Locate the cell with the specified text and output its (X, Y) center coordinate. 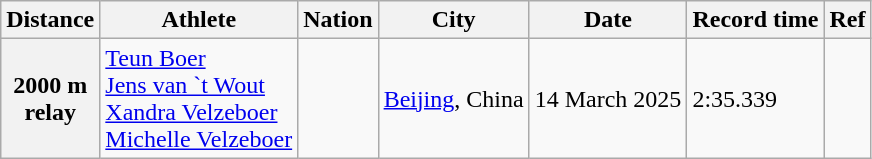
City (454, 20)
14 March 2025 (608, 98)
Ref (848, 20)
2:35.339 (756, 98)
2000 mrelay (50, 98)
Beijing, China (454, 98)
Athlete (199, 20)
Date (608, 20)
Nation (338, 20)
Distance (50, 20)
Teun BoerJens van `t WoutXandra VelzeboerMichelle Velzeboer (199, 98)
Record time (756, 20)
